Find where the given text appears and provide that cell's center as [X, Y] coordinate. 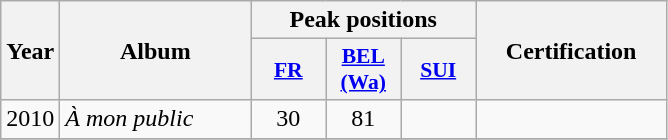
Certification [572, 50]
BEL (Wa) [364, 70]
Album [156, 50]
Peak positions [364, 20]
À mon public [156, 119]
SUI [438, 70]
FR [288, 70]
81 [364, 119]
Year [30, 50]
2010 [30, 119]
30 [288, 119]
